Find where the given text appears and provide that cell's center as [X, Y] coordinate. 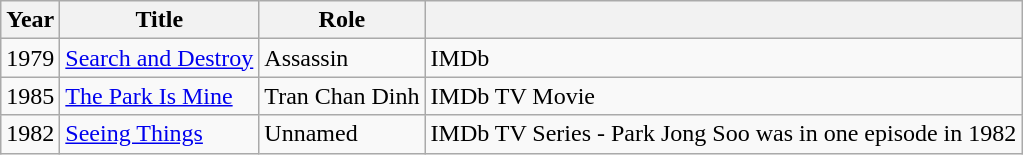
Seeing Things [160, 134]
1979 [30, 58]
The Park Is Mine [160, 96]
IMDb [724, 58]
Title [160, 20]
1982 [30, 134]
Year [30, 20]
Role [342, 20]
Search and Destroy [160, 58]
IMDb TV Series - Park Jong Soo was in one episode in 1982 [724, 134]
IMDb TV Movie [724, 96]
Unnamed [342, 134]
Assassin [342, 58]
Tran Chan Dinh [342, 96]
1985 [30, 96]
